Search for the cell housing the specified text and yield its [X, Y] center coordinate. 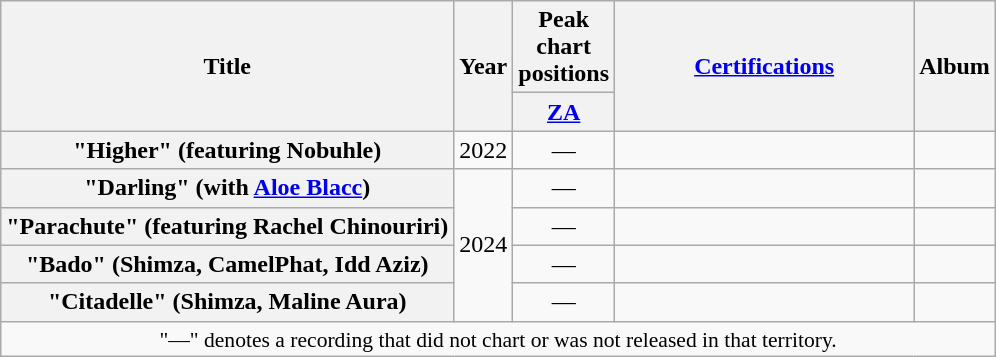
Peak chart positions [564, 47]
"—" denotes a recording that did not chart or was not released in that territory. [498, 339]
2022 [484, 150]
Album [955, 66]
"Citadelle" (Shimza, Maline Aura) [228, 302]
"Darling" (with Aloe Blacc) [228, 188]
Title [228, 66]
"Parachute" (featuring Rachel Chinouriri) [228, 226]
2024 [484, 245]
"Higher" (featuring Nobuhle) [228, 150]
Year [484, 66]
ZA [564, 112]
Certifications [764, 66]
"Bado" (Shimza, CamelPhat, Idd Aziz) [228, 264]
